For the text-containing cell, return its midpoint in [X, Y] coordinate format. 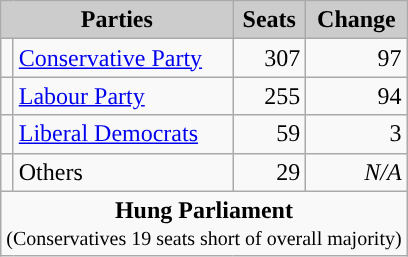
Others [123, 172]
Hung Parliament (Conservatives 19 seats short of overall majority) [204, 224]
Change [356, 20]
Labour Party [123, 96]
N/A [356, 172]
59 [270, 134]
Conservative Party [123, 58]
Parties [117, 20]
29 [270, 172]
97 [356, 58]
Seats [270, 20]
307 [270, 58]
94 [356, 96]
3 [356, 134]
Liberal Democrats [123, 134]
255 [270, 96]
